Determine the [x, y] coordinate at the center of the cell enclosing the given text.  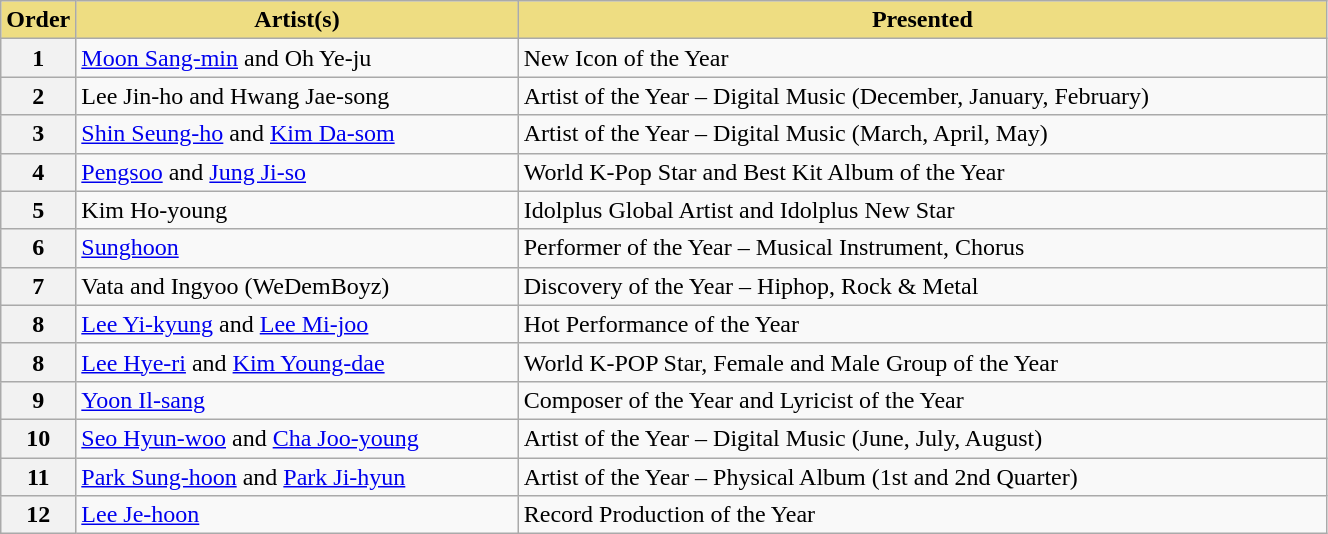
Artist of the Year – Digital Music (June, July, August) [922, 438]
World K-Pop Star and Best Kit Album of the Year [922, 172]
Record Production of the Year [922, 515]
7 [38, 286]
Lee Je-hoon [297, 515]
Artist of the Year – Digital Music (March, April, May) [922, 134]
2 [38, 96]
Artist of the Year – Digital Music (December, January, February) [922, 96]
Lee Jin-ho and Hwang Jae-song [297, 96]
Artist(s) [297, 20]
Lee Hye-ri and Kim Young-dae [297, 362]
New Icon of the Year [922, 58]
Composer of the Year and Lyricist of the Year [922, 400]
10 [38, 438]
Shin Seung-ho and Kim Da-som [297, 134]
Lee Yi-kyung and Lee Mi-joo [297, 324]
Seo Hyun-woo and Cha Joo-young [297, 438]
3 [38, 134]
9 [38, 400]
11 [38, 477]
Discovery of the Year – Hiphop, Rock & Metal [922, 286]
Performer of the Year – Musical Instrument, Chorus [922, 248]
Order [38, 20]
Kim Ho-young [297, 210]
Park Sung-hoon and Park Ji-hyun [297, 477]
Vata and Ingyoo (WeDemBoyz) [297, 286]
6 [38, 248]
Artist of the Year – Physical Album (1st and 2nd Quarter) [922, 477]
Pengsoo and Jung Ji-so [297, 172]
Presented [922, 20]
Moon Sang-min and Oh Ye-ju [297, 58]
Yoon Il-sang [297, 400]
5 [38, 210]
Idolplus Global Artist and Idolplus New Star [922, 210]
Sunghoon [297, 248]
1 [38, 58]
4 [38, 172]
Hot Performance of the Year [922, 324]
World K-POP Star, Female and Male Group of the Year [922, 362]
12 [38, 515]
